Extract the (X, Y) coordinate from the center of the cell holding the provided text.  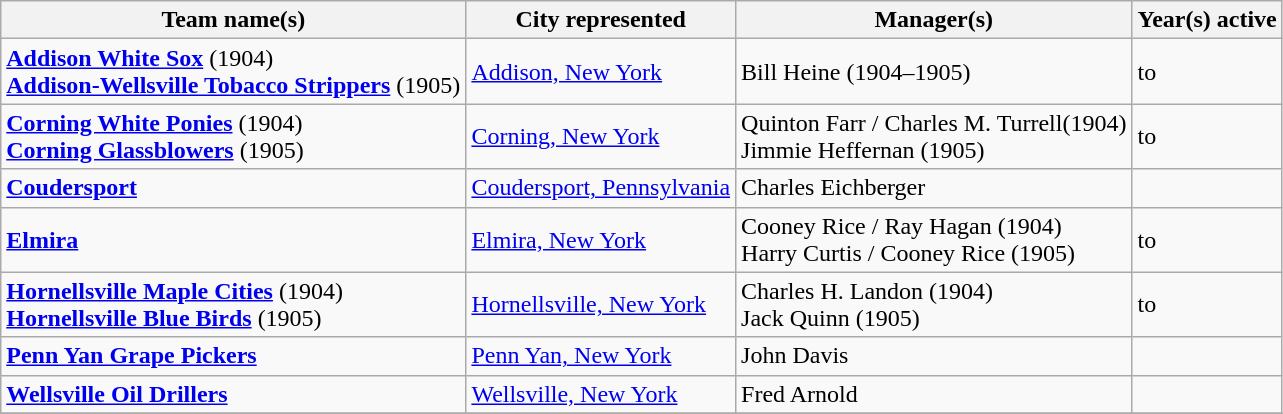
Penn Yan, New York (601, 356)
Elmira, New York (601, 240)
Addison, New York (601, 72)
Hornellsville Maple Cities (1904)Hornellsville Blue Birds (1905) (234, 304)
Corning, New York (601, 136)
Year(s) active (1207, 20)
Hornellsville, New York (601, 304)
City represented (601, 20)
Bill Heine (1904–1905) (934, 72)
Charles Eichberger (934, 188)
Charles H. Landon (1904)Jack Quinn (1905) (934, 304)
Wellsville Oil Drillers (234, 394)
John Davis (934, 356)
Wellsville, New York (601, 394)
Elmira (234, 240)
Team name(s) (234, 20)
Fred Arnold (934, 394)
Penn Yan Grape Pickers (234, 356)
Coudersport, Pennsylvania (601, 188)
Corning White Ponies (1904)Corning Glassblowers (1905) (234, 136)
Quinton Farr / Charles M. Turrell(1904)Jimmie Heffernan (1905) (934, 136)
Cooney Rice / Ray Hagan (1904) Harry Curtis / Cooney Rice (1905) (934, 240)
Manager(s) (934, 20)
Addison White Sox (1904) Addison-Wellsville Tobacco Strippers (1905) (234, 72)
Coudersport (234, 188)
